Scan for the cell matching the given text and deliver its [X, Y] coordinate at center. 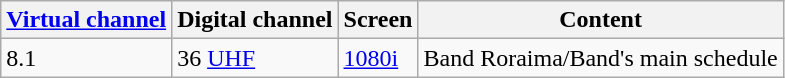
8.1 [86, 58]
Screen [378, 20]
1080i [378, 58]
Digital channel [255, 20]
Band Roraima/Band's main schedule [600, 58]
Virtual channel [86, 20]
36 UHF [255, 58]
Content [600, 20]
